From the cell containing the given text, extract its center point as [x, y] coordinate. 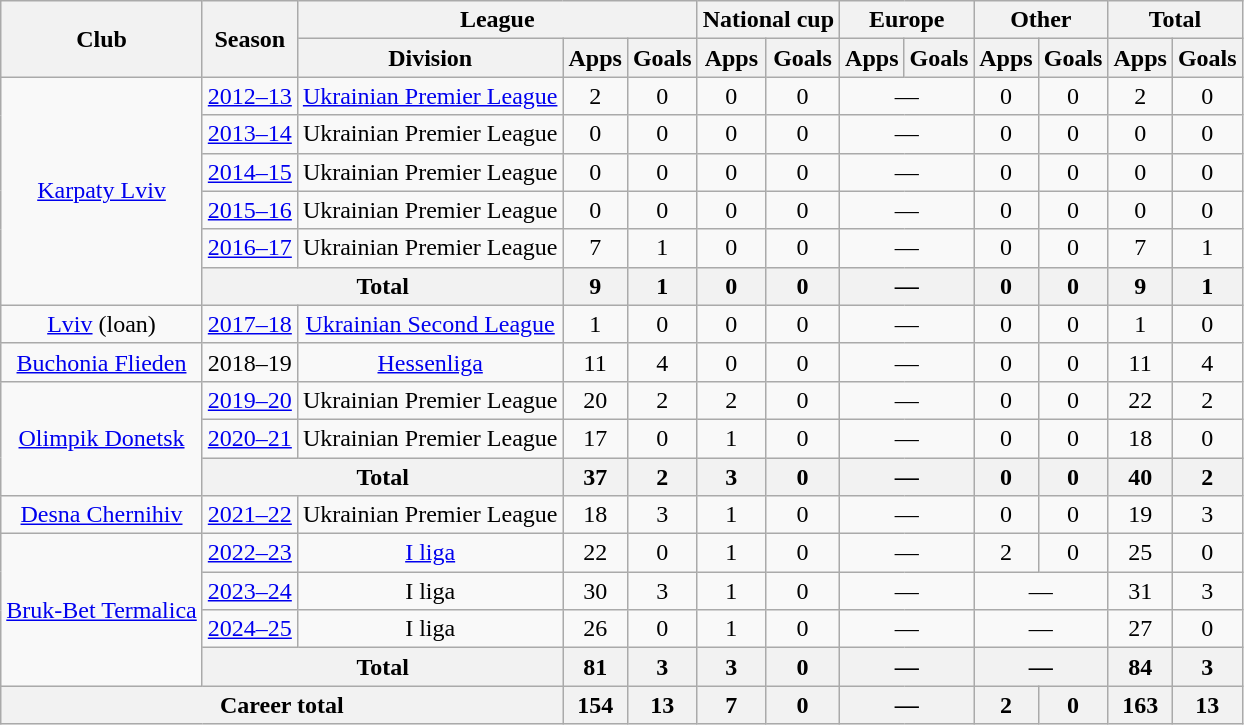
40 [1140, 477]
2023–24 [250, 591]
37 [595, 477]
Career total [282, 705]
2012–13 [250, 96]
19 [1140, 515]
2017–18 [250, 324]
Bruk-Bet Termalica [102, 610]
Buchonia Flieden [102, 362]
30 [595, 591]
Season [250, 39]
25 [1140, 553]
Europe [907, 20]
20 [595, 400]
27 [1140, 629]
2018–19 [250, 362]
Other [1041, 20]
26 [595, 629]
Desna Chernihiv [102, 515]
17 [595, 438]
2022–23 [250, 553]
81 [595, 667]
154 [595, 705]
31 [1140, 591]
2021–22 [250, 515]
2014–15 [250, 172]
Lviv (loan) [102, 324]
2015–16 [250, 210]
Hessenliga [430, 362]
National cup [768, 20]
2024–25 [250, 629]
Club [102, 39]
2013–14 [250, 134]
Division [430, 58]
163 [1140, 705]
Ukrainian Second League [430, 324]
Olimpik Donetsk [102, 438]
2020–21 [250, 438]
2016–17 [250, 248]
Karpaty Lviv [102, 191]
2019–20 [250, 400]
League [497, 20]
84 [1140, 667]
